Detect which cell encompasses the target text, then output its [x, y] center coordinate. 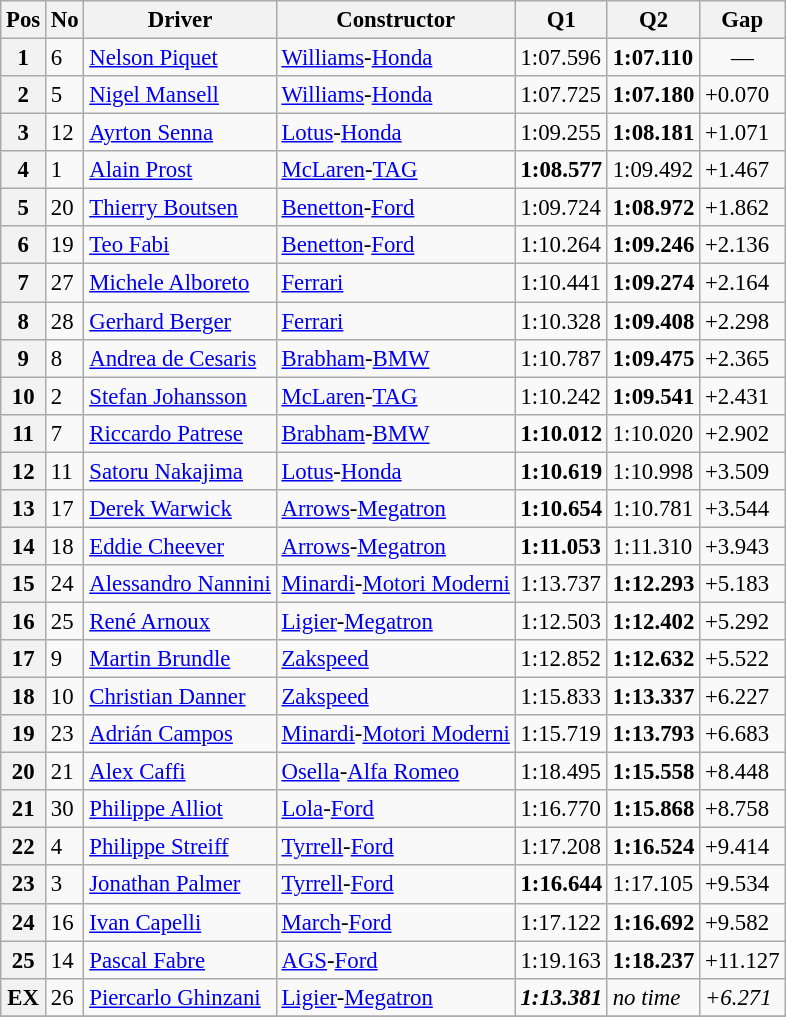
26 [65, 997]
EX [24, 997]
no time [653, 997]
1:10.619 [561, 471]
Nigel Mansell [180, 95]
1:15.558 [653, 772]
1:07.180 [653, 95]
René Arnoux [180, 621]
+2.431 [742, 396]
Ayrton Senna [180, 133]
1:10.441 [561, 283]
1:10.654 [561, 509]
1:10.020 [653, 433]
1:13.793 [653, 734]
1:08.972 [653, 208]
1:07.110 [653, 58]
Philippe Alliot [180, 809]
Andrea de Cesaris [180, 358]
— [742, 58]
Q1 [561, 20]
Adrián Campos [180, 734]
Osella-Alfa Romeo [396, 772]
Gap [742, 20]
+3.509 [742, 471]
+11.127 [742, 960]
1:09.724 [561, 208]
Ivan Capelli [180, 922]
1:18.237 [653, 960]
+6.683 [742, 734]
Pascal Fabre [180, 960]
1:18.495 [561, 772]
+8.448 [742, 772]
1:16.524 [653, 847]
+0.070 [742, 95]
Christian Danner [180, 697]
1:07.725 [561, 95]
+2.902 [742, 433]
28 [65, 321]
Philippe Streiff [180, 847]
1:17.105 [653, 885]
1:15.868 [653, 809]
+6.227 [742, 697]
1:10.998 [653, 471]
1:15.719 [561, 734]
+5.292 [742, 621]
1:17.122 [561, 922]
Eddie Cheever [180, 546]
+2.136 [742, 245]
1:09.408 [653, 321]
1:09.475 [653, 358]
1:12.632 [653, 659]
Derek Warwick [180, 509]
1:13.737 [561, 584]
+5.522 [742, 659]
1:10.012 [561, 433]
27 [65, 283]
1:12.503 [561, 621]
Teo Fabi [180, 245]
+5.183 [742, 584]
Q2 [653, 20]
Alex Caffi [180, 772]
1:16.770 [561, 809]
+1.071 [742, 133]
Constructor [396, 20]
Stefan Johansson [180, 396]
Nelson Piquet [180, 58]
1:10.781 [653, 509]
1:09.246 [653, 245]
Driver [180, 20]
Martin Brundle [180, 659]
1:09.492 [653, 170]
1:16.644 [561, 885]
+1.862 [742, 208]
1:13.381 [561, 997]
Alain Prost [180, 170]
1:09.274 [653, 283]
+9.534 [742, 885]
Michele Alboreto [180, 283]
1:16.692 [653, 922]
Jonathan Palmer [180, 885]
+3.544 [742, 509]
15 [24, 584]
1:12.293 [653, 584]
1:09.541 [653, 396]
1:12.402 [653, 621]
1:07.596 [561, 58]
+1.467 [742, 170]
1:08.181 [653, 133]
Pos [24, 20]
March-Ford [396, 922]
1:11.053 [561, 546]
1:09.255 [561, 133]
1:13.337 [653, 697]
1:10.242 [561, 396]
1:10.328 [561, 321]
Lola-Ford [396, 809]
Thierry Boutsen [180, 208]
+2.298 [742, 321]
AGS-Ford [396, 960]
+2.164 [742, 283]
+3.943 [742, 546]
Satoru Nakajima [180, 471]
1:15.833 [561, 697]
30 [65, 809]
1:08.577 [561, 170]
+6.271 [742, 997]
Piercarlo Ghinzani [180, 997]
Gerhard Berger [180, 321]
1:17.208 [561, 847]
+9.414 [742, 847]
Alessandro Nannini [180, 584]
+9.582 [742, 922]
1:10.787 [561, 358]
1:19.163 [561, 960]
1:10.264 [561, 245]
Riccardo Patrese [180, 433]
+8.758 [742, 809]
No [65, 20]
+2.365 [742, 358]
22 [24, 847]
1:11.310 [653, 546]
1:12.852 [561, 659]
13 [24, 509]
